Provide the [X, Y] coordinate of the cell's center where the given text is located.  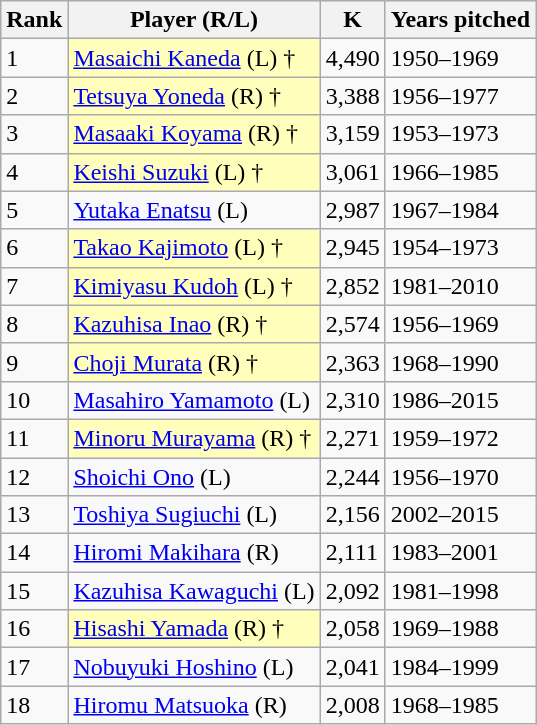
1967–1984 [460, 210]
Yutaka Enatsu (L) [194, 210]
2,244 [352, 477]
1981–2010 [460, 286]
Hiromi Makihara (R) [194, 553]
1968–1985 [460, 705]
2,156 [352, 515]
1959–1972 [460, 438]
Masaaki Koyama (R) † [194, 134]
Shoichi Ono (L) [194, 477]
5 [34, 210]
Keishi Suzuki (L) † [194, 172]
Minoru Murayama (R) † [194, 438]
Player (R/L) [194, 20]
Years pitched [460, 20]
Choji Murata (R) † [194, 362]
12 [34, 477]
Kimiyasu Kudoh (L) † [194, 286]
Kazuhisa Inao (R) † [194, 324]
3,159 [352, 134]
1956–1977 [460, 96]
Rank [34, 20]
4 [34, 172]
16 [34, 629]
1956–1969 [460, 324]
14 [34, 553]
Takao Kajimoto (L) † [194, 248]
1956–1970 [460, 477]
4,490 [352, 58]
2,852 [352, 286]
2,945 [352, 248]
3,388 [352, 96]
1981–1998 [460, 591]
2,271 [352, 438]
10 [34, 400]
2,058 [352, 629]
2,111 [352, 553]
1950–1969 [460, 58]
2,987 [352, 210]
2002–2015 [460, 515]
Nobuyuki Hoshino (L) [194, 667]
Toshiya Sugiuchi (L) [194, 515]
13 [34, 515]
2,310 [352, 400]
18 [34, 705]
1986–2015 [460, 400]
11 [34, 438]
1953–1973 [460, 134]
1 [34, 58]
3 [34, 134]
2,574 [352, 324]
1984–1999 [460, 667]
15 [34, 591]
1966–1985 [460, 172]
6 [34, 248]
2,363 [352, 362]
Masaichi Kaneda (L) † [194, 58]
Masahiro Yamamoto (L) [194, 400]
2,008 [352, 705]
2 [34, 96]
2,092 [352, 591]
17 [34, 667]
Tetsuya Yoneda (R) † [194, 96]
Kazuhisa Kawaguchi (L) [194, 591]
Hiromu Matsuoka (R) [194, 705]
1969–1988 [460, 629]
3,061 [352, 172]
9 [34, 362]
Hisashi Yamada (R) † [194, 629]
2,041 [352, 667]
7 [34, 286]
8 [34, 324]
K [352, 20]
1954–1973 [460, 248]
1968–1990 [460, 362]
1983–2001 [460, 553]
